Return (x, y) of the center of cell containing provided text 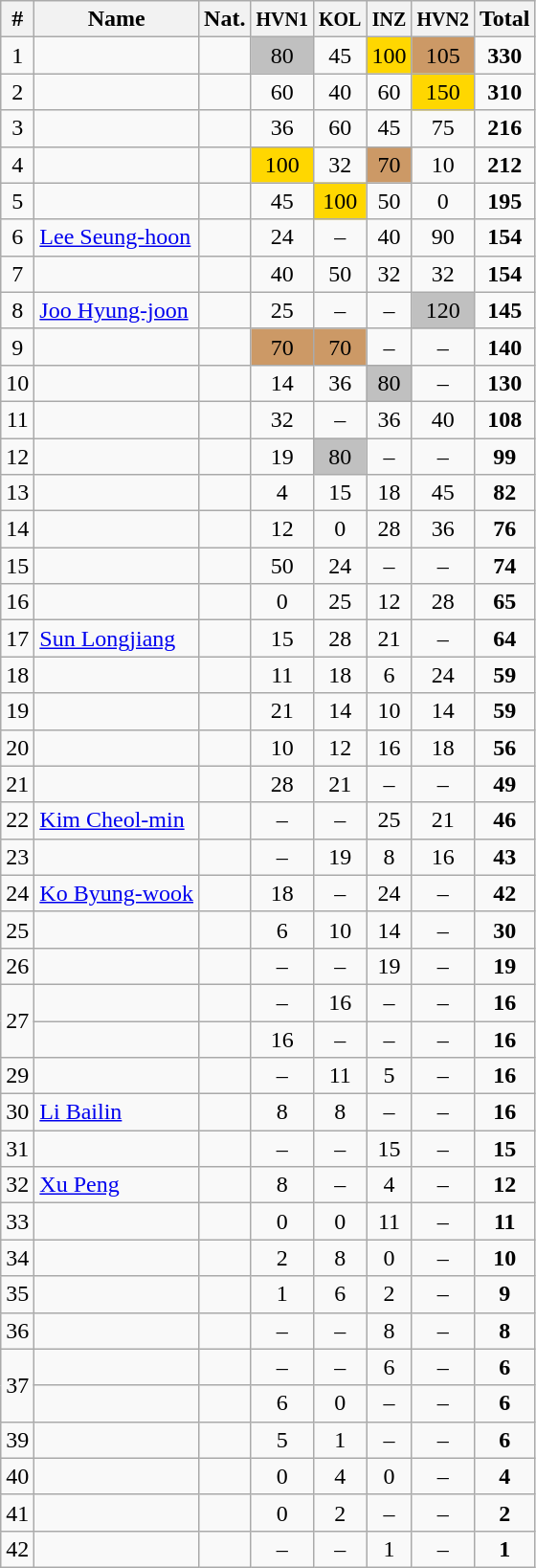
Li Bailin (117, 1112)
3 (17, 128)
74 (505, 566)
Total (505, 19)
22 (17, 820)
82 (505, 493)
105 (443, 56)
39 (17, 1440)
99 (505, 457)
75 (443, 128)
150 (443, 92)
140 (505, 347)
26 (17, 966)
49 (505, 784)
64 (505, 638)
330 (505, 56)
108 (505, 419)
HVN2 (443, 19)
43 (505, 857)
Nat. (225, 19)
Joo Hyung-joon (117, 310)
Xu Peng (117, 1185)
13 (17, 493)
29 (17, 1076)
56 (505, 748)
65 (505, 602)
20 (17, 748)
216 (505, 128)
7 (17, 274)
INZ (389, 19)
76 (505, 529)
31 (17, 1149)
35 (17, 1294)
Kim Cheol-min (117, 820)
310 (505, 92)
Lee Seung-hoon (117, 237)
HVN1 (282, 19)
Sun Longjiang (117, 638)
33 (17, 1221)
17 (17, 638)
195 (505, 201)
130 (505, 383)
145 (505, 310)
41 (17, 1512)
23 (17, 857)
Ko Byung-wook (117, 893)
37 (17, 1385)
34 (17, 1258)
90 (443, 237)
KOL (340, 19)
27 (17, 1020)
120 (443, 310)
212 (505, 165)
# (17, 19)
Name (117, 19)
46 (505, 820)
